From the cell containing the given text, extract its center point as [x, y] coordinate. 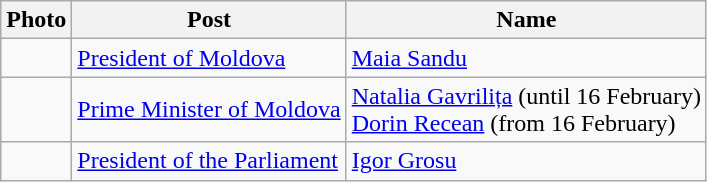
Post [209, 20]
Maia Sandu [526, 58]
Natalia Gavrilița (until 16 February)Dorin Recean (from 16 February) [526, 110]
Igor Grosu [526, 161]
President of Moldova [209, 58]
Prime Minister of Moldova [209, 110]
President of the Parliament [209, 161]
Name [526, 20]
Photo [36, 20]
